Capture the cell that displays the provided text and extract its [x, y] central coordinate. 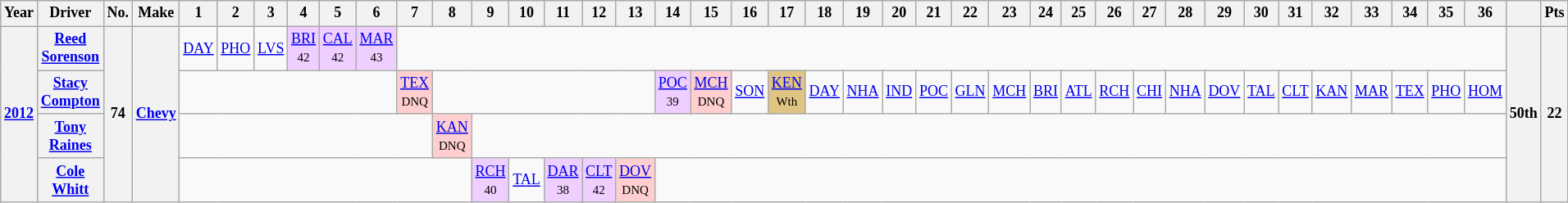
6 [376, 13]
23 [1010, 13]
Tony Raines [71, 136]
14 [672, 13]
MCH [1010, 92]
10 [526, 13]
13 [636, 13]
IND [899, 92]
MAR [1372, 92]
12 [599, 13]
POC [934, 92]
19 [863, 13]
ATL [1078, 92]
3 [271, 13]
No. [118, 13]
POC39 [672, 92]
LVS [271, 48]
GLN [970, 92]
34 [1410, 13]
Pts [1555, 13]
29 [1224, 13]
5 [338, 13]
Stacy Compton [71, 92]
BRI [1046, 92]
CAL42 [338, 48]
KANDNQ [452, 136]
HOM [1486, 92]
Driver [71, 13]
DAR38 [563, 180]
KENWth [787, 92]
17 [787, 13]
CLT [1296, 92]
35 [1447, 13]
9 [490, 13]
8 [452, 13]
RCH [1114, 92]
Make [156, 13]
16 [750, 13]
2 [236, 13]
Year [20, 13]
25 [1078, 13]
21 [934, 13]
TEXDNQ [415, 92]
SON [750, 92]
32 [1332, 13]
15 [711, 13]
Chevy [156, 115]
DOVDNQ [636, 180]
27 [1150, 13]
TEX [1410, 92]
4 [303, 13]
7 [415, 13]
Reed Sorenson [71, 48]
33 [1372, 13]
50th [1524, 115]
74 [118, 115]
Cole Whitt [71, 180]
18 [824, 13]
KAN [1332, 92]
36 [1486, 13]
DOV [1224, 92]
CLT42 [599, 180]
2012 [20, 115]
BRI42 [303, 48]
11 [563, 13]
24 [1046, 13]
1 [198, 13]
RCH40 [490, 180]
20 [899, 13]
30 [1261, 13]
MCHDNQ [711, 92]
26 [1114, 13]
MAR43 [376, 48]
28 [1185, 13]
CHI [1150, 92]
31 [1296, 13]
